Scan for the cell matching the given text and deliver its (x, y) coordinate at center. 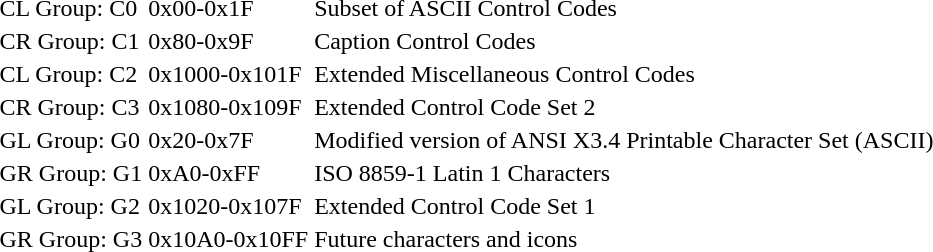
0x1080-0x109F (228, 107)
0x80-0x9F (228, 41)
0xA0-0xFF (228, 173)
0x1000-0x101F (228, 74)
0x1020-0x107F (228, 206)
0x20-0x7F (228, 140)
